Output the [X, Y] coordinate of the center of the cell containing the given text.  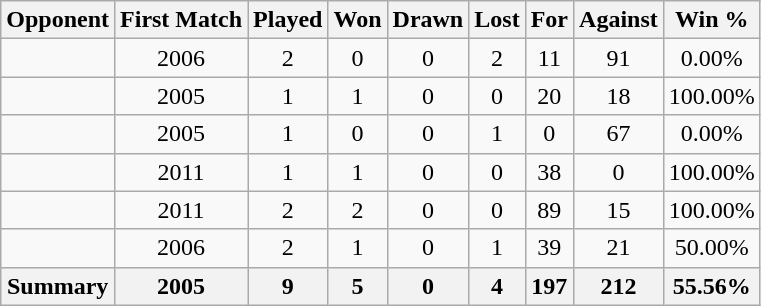
Summary [58, 286]
5 [358, 286]
Lost [497, 20]
21 [619, 248]
55.56% [712, 286]
18 [619, 96]
Win % [712, 20]
212 [619, 286]
15 [619, 210]
50.00% [712, 248]
91 [619, 58]
First Match [182, 20]
Won [358, 20]
67 [619, 134]
4 [497, 286]
20 [549, 96]
Played [288, 20]
For [549, 20]
9 [288, 286]
39 [549, 248]
Against [619, 20]
Drawn [428, 20]
Opponent [58, 20]
11 [549, 58]
38 [549, 172]
197 [549, 286]
89 [549, 210]
